Extract the (X, Y) coordinate from the center of the cell holding the provided text.  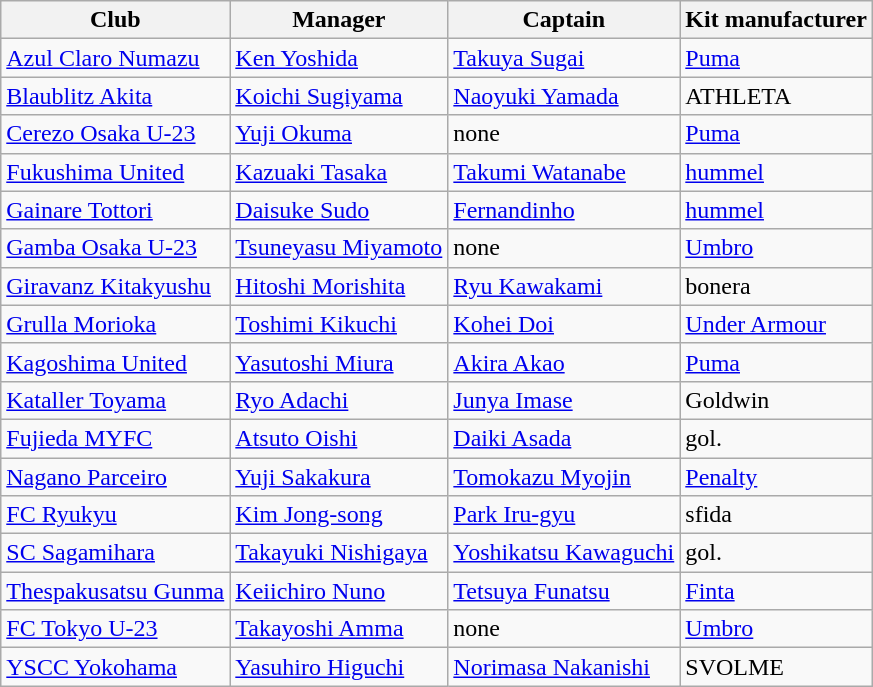
Yasuhiro Higuchi (339, 667)
Fernandinho (564, 210)
SVOLME (776, 667)
Norimasa Nakanishi (564, 667)
FC Tokyo U-23 (116, 629)
Cerezo Osaka U-23 (116, 134)
sfida (776, 515)
ATHLETA (776, 96)
Hitoshi Morishita (339, 286)
Thespakusatsu Gunma (116, 591)
Blaublitz Akita (116, 96)
Tsuneyasu Miyamoto (339, 248)
Koichi Sugiyama (339, 96)
YSCC Yokohama (116, 667)
Fujieda MYFC (116, 438)
SC Sagamihara (116, 553)
Giravanz Kitakyushu (116, 286)
Takayoshi Amma (339, 629)
Kim Jong-song (339, 515)
Junya Imase (564, 400)
Yoshikatsu Kawaguchi (564, 553)
Yasutoshi Miura (339, 362)
Kataller Toyama (116, 400)
Gamba Osaka U-23 (116, 248)
Takayuki Nishigaya (339, 553)
Naoyuki Yamada (564, 96)
Grulla Morioka (116, 324)
Kit manufacturer (776, 20)
Park Iru-gyu (564, 515)
Akira Akao (564, 362)
Keiichiro Nuno (339, 591)
Ryo Adachi (339, 400)
Toshimi Kikuchi (339, 324)
FC Ryukyu (116, 515)
Yuji Okuma (339, 134)
Yuji Sakakura (339, 477)
Atsuto Oishi (339, 438)
Kohei Doi (564, 324)
Manager (339, 20)
Finta (776, 591)
Goldwin (776, 400)
Fukushima United (116, 172)
Nagano Parceiro (116, 477)
Tetsuya Funatsu (564, 591)
Takumi Watanabe (564, 172)
Ryu Kawakami (564, 286)
Daiki Asada (564, 438)
Ken Yoshida (339, 58)
Daisuke Sudo (339, 210)
Gainare Tottori (116, 210)
Under Armour (776, 324)
Takuya Sugai (564, 58)
Azul Claro Numazu (116, 58)
Kagoshima United (116, 362)
Captain (564, 20)
Club (116, 20)
Penalty (776, 477)
Kazuaki Tasaka (339, 172)
bonera (776, 286)
Tomokazu Myojin (564, 477)
